Detect which cell encompasses the target text, then output its (x, y) center coordinate. 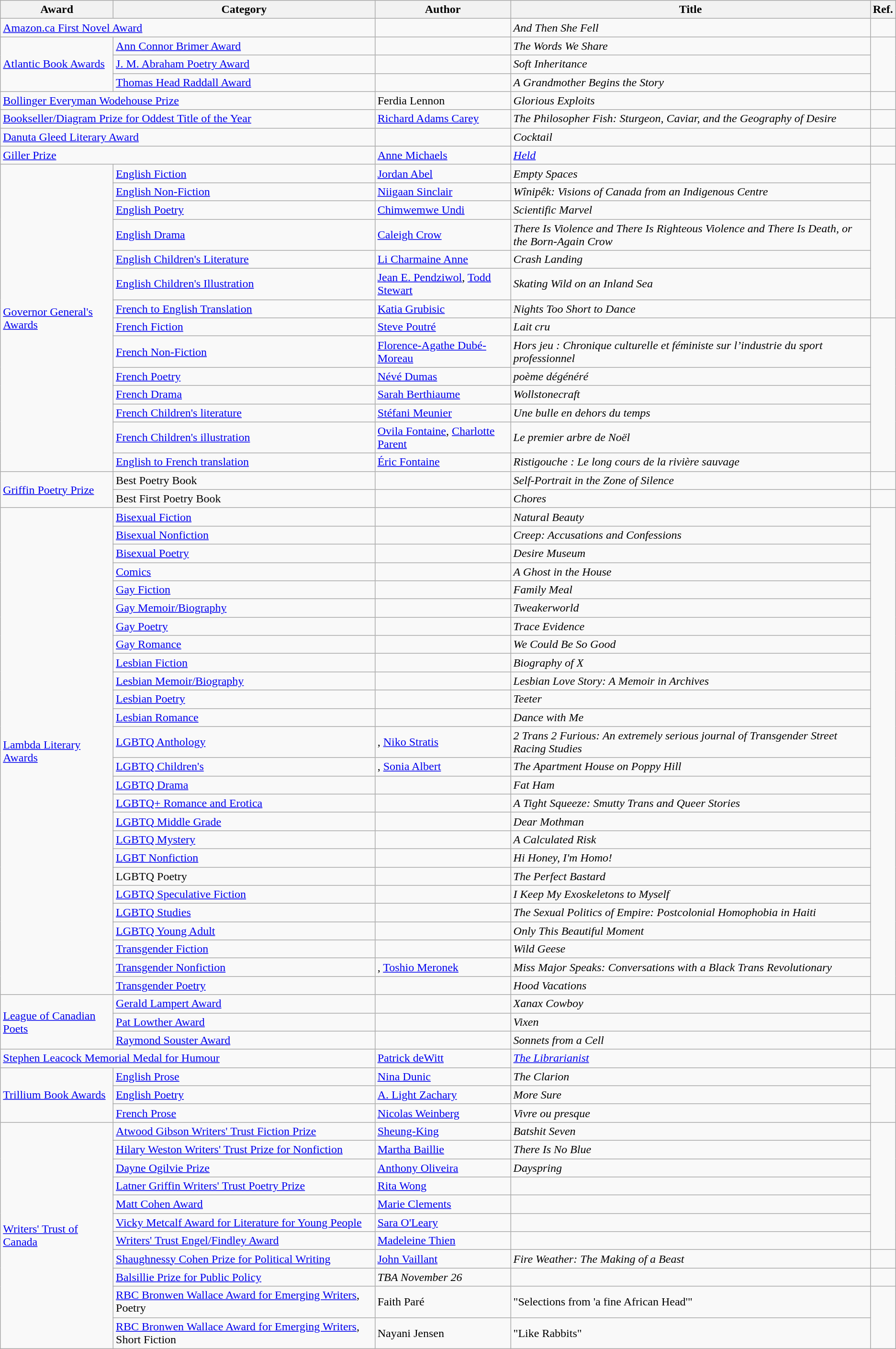
English Fiction (244, 173)
Lesbian Romance (244, 717)
More Sure (690, 1095)
English to French translation (244, 462)
Wild Geese (690, 949)
Giller Prize (188, 155)
Held (690, 155)
Bisexual Fiction (244, 517)
French Fiction (244, 327)
Transgender Fiction (244, 949)
Governor General's Awards (57, 318)
LGBTQ Poetry (244, 876)
Comics (244, 571)
RBC Bronwen Wallace Award for Emerging Writers, Poetry (244, 1302)
Dance with Me (690, 717)
Cocktail (690, 137)
John Vaillant (443, 1259)
Dayne Ogilvie Prize (244, 1168)
Only This Beautiful Moment (690, 931)
Balsillie Prize for Public Policy (244, 1277)
Title (690, 10)
English Drama (244, 235)
Self-Portrait in the Zone of Silence (690, 480)
Natural Beauty (690, 517)
"Like Rabbits" (690, 1333)
Bookseller/Diagram Prize for Oddest Title of the Year (188, 119)
The Words We Share (690, 46)
Biography of X (690, 663)
Gerald Lampert Award (244, 1004)
League of Canadian Poets (57, 1022)
Ferdia Lennon (443, 101)
LGBTQ Anthology (244, 742)
Fire Weather: The Making of a Beast (690, 1259)
LGBTQ Drama (244, 785)
Richard Adams Carey (443, 119)
Pat Lowther Award (244, 1022)
The Sexual Politics of Empire: Postcolonial Homophobia in Haiti (690, 913)
Ann Connor Brimer Award (244, 46)
Bollinger Everyman Wodehouse Prize (188, 101)
Trillium Book Awards (57, 1095)
Stephen Leacock Memorial Medal for Humour (188, 1058)
Florence-Agathe Dubé-Moreau (443, 351)
Sheung-King (443, 1131)
We Could Be So Good (690, 645)
The Librarianist (690, 1058)
Marie Clements (443, 1204)
Lambda Literary Awards (57, 751)
, Sonia Albert (443, 767)
Hi Honey, I'm Homo! (690, 858)
Desire Museum (690, 553)
A Tight Squeeze: Smutty Trans and Queer Stories (690, 803)
French Non-Fiction (244, 351)
Hood Vacations (690, 986)
LGBTQ Children's (244, 767)
Hors jeu : Chronique culturelle et féministe sur l’industrie du sport professionnel (690, 351)
Hilary Weston Writers' Trust Prize for Nonfiction (244, 1149)
LGBTQ Young Adult (244, 931)
Gay Poetry (244, 626)
Sonnets from a Cell (690, 1040)
J. M. Abraham Poetry Award (244, 64)
, Niko Stratis (443, 742)
Katia Grubisic (443, 309)
Anthony Oliveira (443, 1168)
Jean E. Pendziwol, Todd Stewart (443, 284)
Vivre ou presque (690, 1113)
RBC Bronwen Wallace Award for Emerging Writers, Short Fiction (244, 1333)
Lesbian Fiction (244, 663)
French Children's literature (244, 413)
Writers' Trust Engel/Findley Award (244, 1241)
A Calculated Risk (690, 839)
Dayspring (690, 1168)
Amazon.ca First Novel Award (188, 28)
Atlantic Book Awards (57, 64)
Transgender Nonfiction (244, 967)
Raymond Souster Award (244, 1040)
Sarah Berthiaume (443, 395)
Ref. (883, 10)
English Children's Literature (244, 260)
Empty Spaces (690, 173)
Shaughnessy Cohen Prize for Political Writing (244, 1259)
The Perfect Bastard (690, 876)
The Philosopher Fish: Sturgeon, Caviar, and the Geography of Desire (690, 119)
Matt Cohen Award (244, 1204)
Xanax Cowboy (690, 1004)
Glorious Exploits (690, 101)
Nights Too Short to Dance (690, 309)
Gay Fiction (244, 590)
Rita Wong (443, 1186)
Nayani Jensen (443, 1333)
LGBT Nonfiction (244, 858)
Crash Landing (690, 260)
Chimwemwe Undi (443, 210)
A Grandmother Begins the Story (690, 82)
French Prose (244, 1113)
Une bulle en dehors du temps (690, 413)
Vixen (690, 1022)
Sara O'Leary (443, 1223)
Writers' Trust of Canada (57, 1236)
Nicolas Weinberg (443, 1113)
Lesbian Memoir/Biography (244, 681)
Latner Griffin Writers' Trust Poetry Prize (244, 1186)
Steve Poutré (443, 327)
Chores (690, 499)
Soft Inheritance (690, 64)
LGBTQ Mystery (244, 839)
Lait cru (690, 327)
Patrick deWitt (443, 1058)
There Is Violence and There Is Righteous Violence and There Is Death, or the Born-Again Crow (690, 235)
Lesbian Love Story: A Memoir in Archives (690, 681)
Transgender Poetry (244, 986)
Niigaan Sinclair (443, 192)
Bisexual Poetry (244, 553)
Gay Romance (244, 645)
Best First Poetry Book (244, 499)
Batshit Seven (690, 1131)
Vicky Metcalf Award for Literature for Young People (244, 1223)
Atwood Gibson Writers' Trust Fiction Prize (244, 1131)
"Selections from 'a fine African Head'" (690, 1302)
, Toshio Meronek (443, 967)
Li Charmaine Anne (443, 260)
Tweakerworld (690, 608)
Anne Michaels (443, 155)
Trace Evidence (690, 626)
LGBTQ Speculative Fiction (244, 895)
Author (443, 10)
Fat Ham (690, 785)
Stéfani Meunier (443, 413)
French Drama (244, 395)
There Is No Blue (690, 1149)
Dear Mothman (690, 821)
TBA November 26 (443, 1277)
Madeleine Thien (443, 1241)
Wollstonecraft (690, 395)
Creep: Accusations and Confessions (690, 535)
Lesbian Poetry (244, 699)
Miss Major Speaks: Conversations with a Black Trans Revolutionary (690, 967)
Caleigh Crow (443, 235)
LGBTQ Middle Grade (244, 821)
English Prose (244, 1077)
Gay Memoir/Biography (244, 608)
The Apartment House on Poppy Hill (690, 767)
Ristigouche : Le long cours de la rivière sauvage (690, 462)
Skating Wild on an Inland Sea (690, 284)
French to English Translation (244, 309)
I Keep My Exoskeletons to Myself (690, 895)
Family Meal (690, 590)
Best Poetry Book (244, 480)
Scientific Marvel (690, 210)
2 Trans 2 Furious: An extremely serious journal of Transgender Street Racing Studies (690, 742)
LGBTQ Studies (244, 913)
Nina Dunic (443, 1077)
A Ghost in the House (690, 571)
Ovila Fontaine, Charlotte Parent (443, 438)
Névé Dumas (443, 376)
Teeter (690, 699)
French Children's illustration (244, 438)
Griffin Poetry Prize (57, 489)
A. Light Zachary (443, 1095)
Danuta Gleed Literary Award (188, 137)
And Then She Fell (690, 28)
French Poetry (244, 376)
Éric Fontaine (443, 462)
Bisexual Nonfiction (244, 535)
Thomas Head Raddall Award (244, 82)
Martha Baillie (443, 1149)
Award (57, 10)
LGBTQ+ Romance and Erotica (244, 803)
Le premier arbre de Noël (690, 438)
The Clarion (690, 1077)
poème dégénéré (690, 376)
English Non-Fiction (244, 192)
Wînipêk: Visions of Canada from an Indigenous Centre (690, 192)
English Children's Illustration (244, 284)
Category (244, 10)
Jordan Abel (443, 173)
Faith Paré (443, 1302)
